From the cell containing the given text, extract its center point as [X, Y] coordinate. 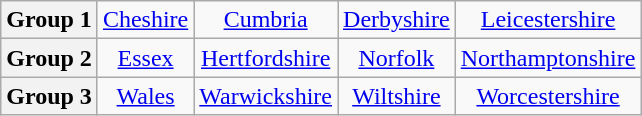
Group 1 [50, 20]
Northamptonshire [548, 58]
Wiltshire [397, 96]
Cheshire [145, 20]
Group 3 [50, 96]
Group 2 [50, 58]
Norfolk [397, 58]
Cumbria [266, 20]
Worcestershire [548, 96]
Essex [145, 58]
Wales [145, 96]
Leicestershire [548, 20]
Derbyshire [397, 20]
Warwickshire [266, 96]
Hertfordshire [266, 58]
